Determine the [x, y] coordinate at the center of the cell enclosing the given text.  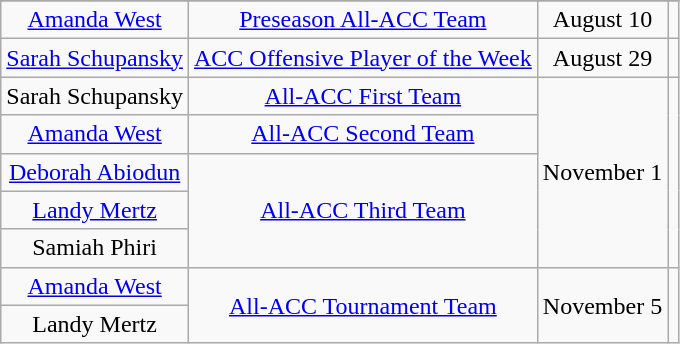
All-ACC First Team [362, 96]
Samiah Phiri [95, 248]
August 29 [602, 58]
ACC Offensive Player of the Week [362, 58]
November 1 [602, 172]
Preseason All-ACC Team [362, 20]
All-ACC Second Team [362, 134]
November 5 [602, 305]
Deborah Abiodun [95, 172]
All-ACC Tournament Team [362, 305]
August 10 [602, 20]
All-ACC Third Team [362, 210]
